Detect which cell encompasses the target text, then output its (X, Y) center coordinate. 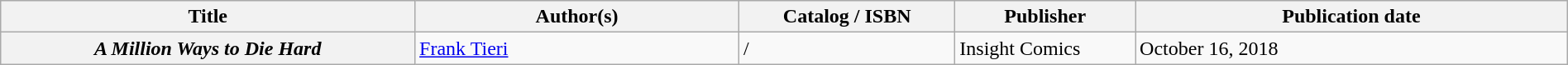
Publication date (1351, 17)
Publisher (1045, 17)
Author(s) (577, 17)
Frank Tieri (577, 48)
A Million Ways to Die Hard (208, 48)
October 16, 2018 (1351, 48)
Catalog / ISBN (847, 17)
Title (208, 17)
Insight Comics (1045, 48)
/ (847, 48)
